Extract the (x, y) coordinate from the center of the cell holding the provided text.  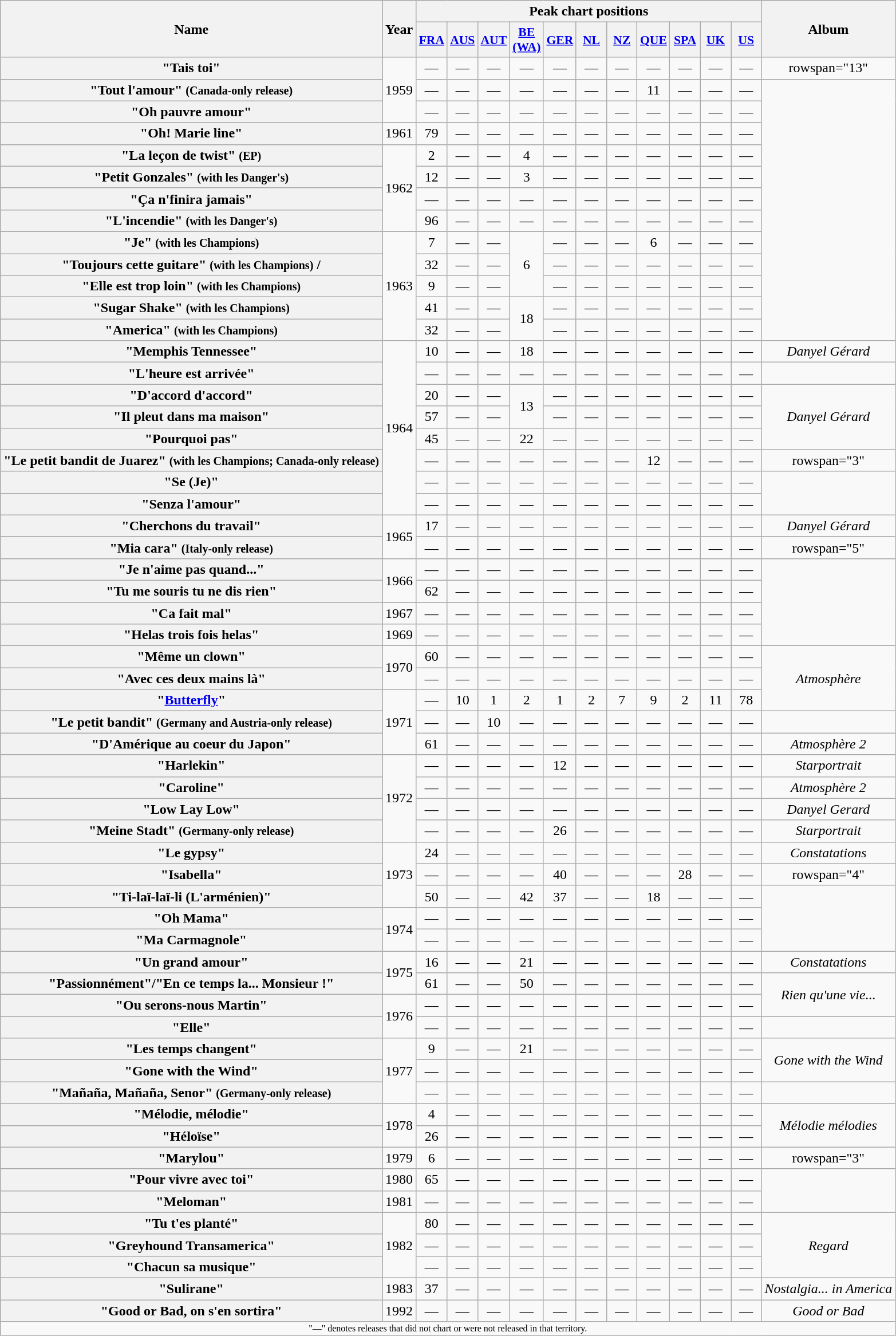
"L'heure est arrivée" (191, 373)
"Se (Je)" (191, 482)
"Ti-laï-laï-li (L'arménien)" (191, 896)
28 (685, 874)
"Elle" (191, 1027)
"Tu me souris tu ne dis rien" (191, 591)
"Les temps changent" (191, 1049)
1965 (400, 537)
Gone with the Wind (828, 1060)
"D'accord d'accord" (191, 395)
Nostalgia... in America (828, 1288)
"D'Amérique au coeur du Japon" (191, 744)
1978 (400, 1125)
41 (432, 308)
"Oh Mama" (191, 918)
"Ma Carmagnole" (191, 940)
"Pourquoi pas" (191, 439)
16 (432, 961)
"Le gypsy" (191, 853)
Year (400, 29)
1966 (400, 580)
NL (591, 40)
NZ (622, 40)
1982 (400, 1245)
"Le petit bandit de Juarez" (with les Champions; Canada-only release) (191, 460)
"Low Lay Low" (191, 809)
"Tu t'es planté" (191, 1223)
13 (527, 406)
78 (747, 700)
"Meloman" (191, 1201)
"Helas trois fois helas" (191, 635)
"Mélodie, mélodie" (191, 1114)
96 (432, 220)
1979 (400, 1158)
"Mañaña, Mañaña, Senor" (Germany-only release) (191, 1093)
GER (560, 40)
"Petit Gonzales" (with les Danger's) (191, 177)
"America" (with les Champions) (191, 330)
62 (432, 591)
1973 (400, 874)
QUE (654, 40)
Danyel Gerard (828, 809)
"Tais toi" (191, 68)
"Ou serons-nous Martin" (191, 1006)
1980 (400, 1180)
65 (432, 1180)
40 (560, 874)
1963 (400, 286)
"Meine Stadt" (Germany-only release) (191, 831)
3 (527, 177)
"Héloïse" (191, 1136)
1976 (400, 1016)
"Avec ces deux mains là" (191, 679)
"Chacun sa musique" (191, 1267)
"Oh! Marie line" (191, 133)
80 (432, 1223)
Peak chart positions (589, 11)
24 (432, 853)
1992 (400, 1311)
"Greyhound Transamerica" (191, 1245)
"Marylou" (191, 1158)
SPA (685, 40)
"Tout l'amour" (Canada-only release) (191, 90)
"Cherchons du travail" (191, 526)
Rien qu'une vie... (828, 995)
60 (432, 657)
"—" denotes releases that did not chart or were not released in that territory. (448, 1329)
"Harlekin" (191, 766)
"Isabella" (191, 874)
1974 (400, 929)
"Caroline" (191, 787)
"Elle est trop loin" (with les Champions) (191, 286)
"Pour vivre avec toi" (191, 1180)
"Senza l'amour" (191, 504)
"Passionnément"/"En ce temps la... Monsieur !" (191, 984)
Mélodie mélodies (828, 1125)
79 (432, 133)
"Sugar Shake" (with les Champions) (191, 308)
Regard (828, 1245)
"Je" (with les Champions) (191, 242)
"Le petit bandit" (Germany and Austria-only release) (191, 722)
1964 (400, 428)
rowspan="4" (828, 874)
Album (828, 29)
1983 (400, 1288)
1959 (400, 90)
22 (527, 439)
US (747, 40)
Name (191, 29)
1969 (400, 635)
57 (432, 417)
"Même un clown" (191, 657)
1975 (400, 972)
BE (WA) (527, 40)
"La leçon de twist" (EP) (191, 155)
"Sulirane" (191, 1288)
rowspan="5" (828, 547)
"Toujours cette guitare" (with les Champions) / (191, 264)
17 (432, 526)
45 (432, 439)
1962 (400, 188)
"Memphis Tennessee" (191, 352)
"L'incendie" (with les Danger's) (191, 220)
Good or Bad (828, 1311)
AUS (463, 40)
"Butterfly" (191, 700)
"Oh pauvre amour" (191, 112)
1981 (400, 1201)
20 (432, 395)
UK (716, 40)
"Un grand amour" (191, 961)
"Ca fait mal" (191, 613)
"Je n'aime pas quand..." (191, 569)
1961 (400, 133)
"Mia cara" (Italy-only release) (191, 547)
1970 (400, 668)
FRA (432, 40)
rowspan="13" (828, 68)
"Good or Bad, on s'en sortira" (191, 1311)
"Gone with the Wind" (191, 1071)
1972 (400, 798)
1977 (400, 1071)
1971 (400, 722)
"Ça n'finira jamais" (191, 199)
Atmosphère (828, 679)
"Il pleut dans ma maison" (191, 417)
1967 (400, 613)
AUT (494, 40)
42 (527, 896)
